Search for the cell housing the specified text and yield its [X, Y] center coordinate. 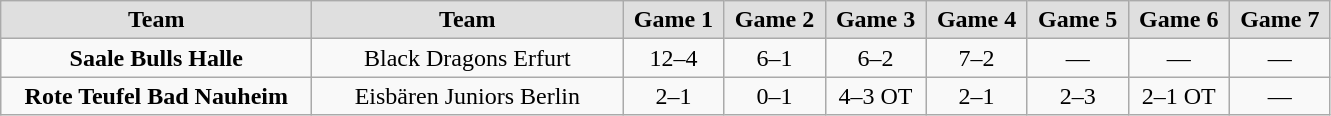
0–1 [774, 96]
Game 6 [1178, 20]
6–2 [876, 58]
Game 4 [976, 20]
2–1 OT [1178, 96]
6–1 [774, 58]
Eisbären Juniors Berlin [468, 96]
Game 7 [1280, 20]
4–3 OT [876, 96]
12–4 [674, 58]
2–3 [1078, 96]
Game 1 [674, 20]
Saale Bulls Halle [156, 58]
Black Dragons Erfurt [468, 58]
7–2 [976, 58]
Game 5 [1078, 20]
Rote Teufel Bad Nauheim [156, 96]
Game 2 [774, 20]
Game 3 [876, 20]
